Provide the (X, Y) coordinate of the cell's center where the given text is located.  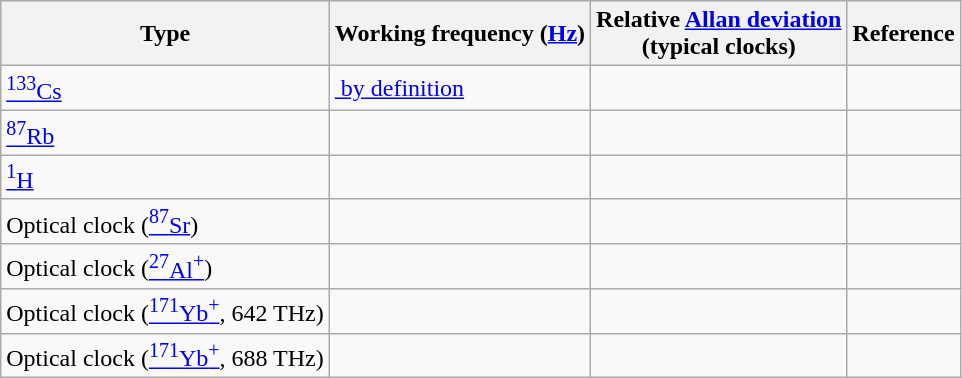
Optical clock (87Sr) (166, 222)
by definition (460, 88)
133Cs (166, 88)
Working frequency (Hz) (460, 34)
Relative Allan deviation(typical clocks) (719, 34)
87Rb (166, 132)
Reference (904, 34)
Optical clock (27Al+) (166, 266)
1H (166, 178)
Optical clock (171Yb+, 642 THz) (166, 312)
Optical clock (171Yb+, 688 THz) (166, 356)
Type (166, 34)
